Return the (X, Y) coordinate for the center point of the cell that contains the specified text.  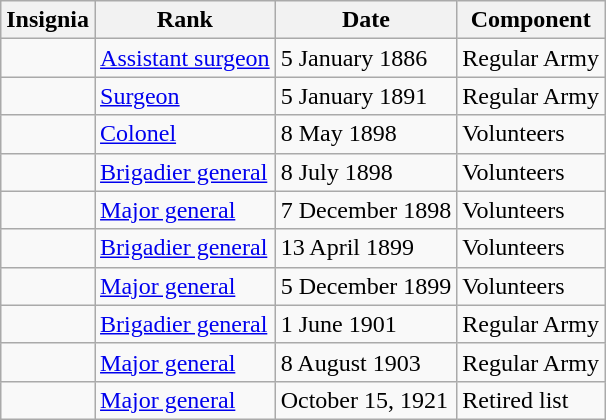
October 15, 1921 (366, 400)
Surgeon (186, 96)
Rank (186, 20)
Date (366, 20)
7 December 1898 (366, 210)
5 January 1886 (366, 58)
Colonel (186, 134)
1 June 1901 (366, 324)
Retired list (531, 400)
8 July 1898 (366, 172)
Assistant surgeon (186, 58)
Insignia (48, 20)
13 April 1899 (366, 248)
8 May 1898 (366, 134)
8 August 1903 (366, 362)
5 December 1899 (366, 286)
5 January 1891 (366, 96)
Component (531, 20)
